For the text-containing cell, return its midpoint in [X, Y] coordinate format. 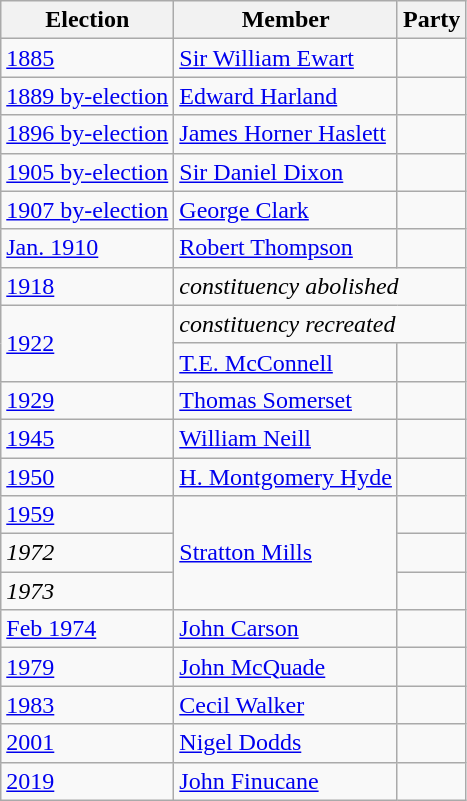
1896 by-election [88, 134]
Election [88, 20]
Sir Daniel Dixon [286, 172]
John McQuade [286, 667]
Thomas Somerset [286, 400]
1907 by-election [88, 210]
Cecil Walker [286, 705]
1983 [88, 705]
1973 [88, 591]
Edward Harland [286, 96]
Stratton Mills [286, 553]
1959 [88, 515]
2019 [88, 781]
1945 [88, 438]
Jan. 1910 [88, 248]
1905 by-election [88, 172]
1929 [88, 400]
2001 [88, 743]
Feb 1974 [88, 629]
constituency abolished [320, 286]
H. Montgomery Hyde [286, 477]
1889 by-election [88, 96]
William Neill [286, 438]
Nigel Dodds [286, 743]
Sir William Ewart [286, 58]
John Finucane [286, 781]
Party [431, 20]
Member [286, 20]
James Horner Haslett [286, 134]
1950 [88, 477]
1972 [88, 553]
George Clark [286, 210]
1979 [88, 667]
John Carson [286, 629]
T.E. McConnell [286, 362]
1922 [88, 343]
1918 [88, 286]
Robert Thompson [286, 248]
1885 [88, 58]
constituency recreated [320, 324]
